Detect which cell encompasses the target text, then output its [x, y] center coordinate. 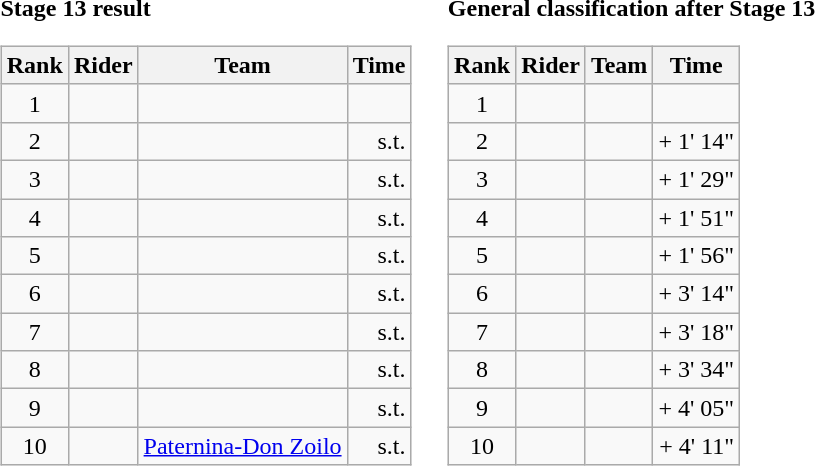
+ 1' 14" [696, 141]
+ 3' 14" [696, 294]
+ 3' 34" [696, 370]
+ 4' 05" [696, 408]
Paternina-Don Zoilo [242, 446]
+ 1' 29" [696, 179]
+ 1' 51" [696, 217]
+ 3' 18" [696, 332]
+ 1' 56" [696, 256]
+ 4' 11" [696, 446]
